Find where the given text appears and provide that cell's center as (x, y) coordinate. 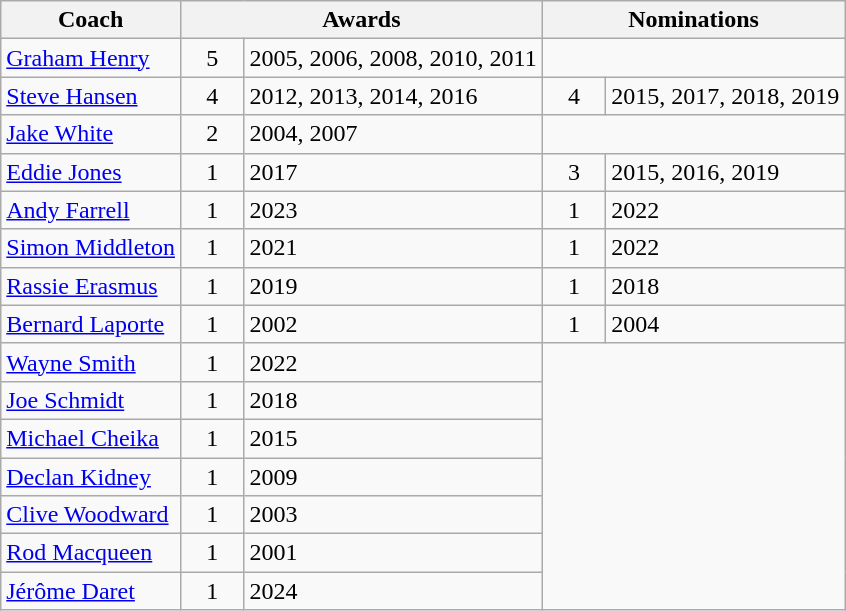
Bernard Laporte (91, 324)
Declan Kidney (91, 477)
2019 (393, 286)
Simon Middleton (91, 248)
2004 (726, 324)
Nominations (694, 20)
5 (212, 58)
2024 (393, 591)
Graham Henry (91, 58)
2003 (393, 515)
2004, 2007 (393, 134)
2015, 2017, 2018, 2019 (726, 96)
2 (212, 134)
2009 (393, 477)
2005, 2006, 2008, 2010, 2011 (393, 58)
Jérôme Daret (91, 591)
Andy Farrell (91, 210)
Eddie Jones (91, 172)
3 (574, 172)
2015 (393, 438)
Awards (361, 20)
Wayne Smith (91, 362)
Rod Macqueen (91, 553)
2021 (393, 248)
Steve Hansen (91, 96)
2001 (393, 553)
Jake White (91, 134)
Clive Woodward (91, 515)
Rassie Erasmus (91, 286)
2023 (393, 210)
2002 (393, 324)
Coach (91, 20)
Michael Cheika (91, 438)
Joe Schmidt (91, 400)
2017 (393, 172)
2012, 2013, 2014, 2016 (393, 96)
2015, 2016, 2019 (726, 172)
